Return [x, y] of the center of cell containing provided text 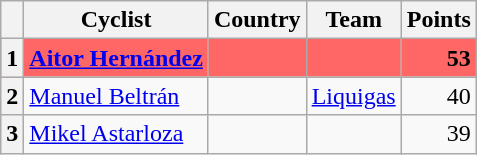
1 [12, 58]
Points [438, 20]
Country [257, 20]
2 [12, 96]
Mikel Astarloza [116, 134]
53 [438, 58]
3 [12, 134]
40 [438, 96]
Cyclist [116, 20]
Liquigas [354, 96]
39 [438, 134]
Manuel Beltrán [116, 96]
Team [354, 20]
Aitor Hernández [116, 58]
